Capture the cell that displays the provided text and extract its [X, Y] central coordinate. 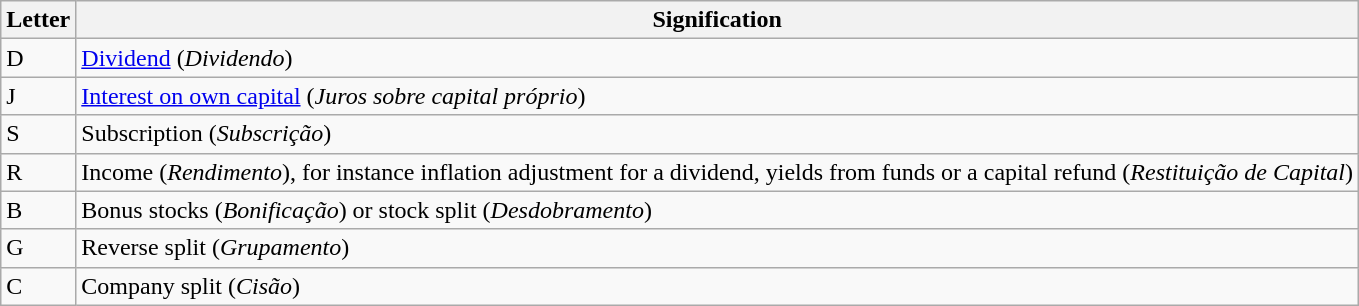
C [38, 286]
Signification [718, 20]
Reverse split (Grupamento) [718, 248]
Dividend (Dividendo) [718, 58]
G [38, 248]
S [38, 134]
Bonus stocks (Bonificação) or stock split (Desdobramento) [718, 210]
J [38, 96]
B [38, 210]
Interest on own capital (Juros sobre capital próprio) [718, 96]
Company split (Cisão) [718, 286]
Subscription (Subscrição) [718, 134]
Letter [38, 20]
Income (Rendimento), for instance inflation adjustment for a dividend, yields from funds or a capital refund (Restituição de Capital) [718, 172]
R [38, 172]
D [38, 58]
